Scan for the cell matching the given text and deliver its (x, y) coordinate at center. 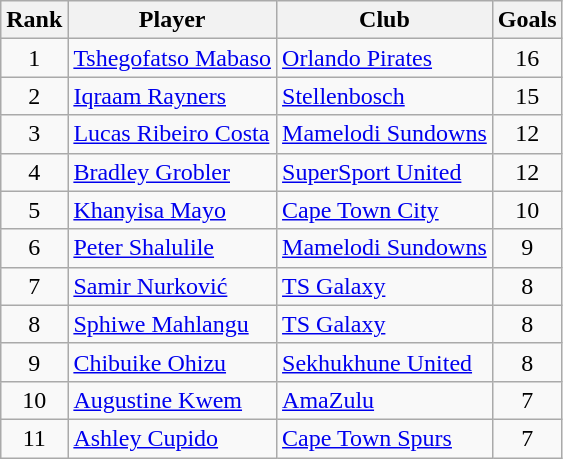
Goals (527, 20)
Orlando Pirates (385, 58)
2 (34, 96)
4 (34, 172)
1 (34, 58)
5 (34, 210)
Sphiwe Mahlangu (172, 324)
Samir Nurković (172, 286)
15 (527, 96)
SuperSport United (385, 172)
Club (385, 20)
Player (172, 20)
Cape Town Spurs (385, 438)
Sekhukhune United (385, 362)
Ashley Cupido (172, 438)
3 (34, 134)
Tshegofatso Mabaso (172, 58)
16 (527, 58)
Rank (34, 20)
Stellenbosch (385, 96)
Lucas Ribeiro Costa (172, 134)
Bradley Grobler (172, 172)
Iqraam Rayners (172, 96)
Chibuike Ohizu (172, 362)
6 (34, 248)
11 (34, 438)
Khanyisa Mayo (172, 210)
Peter Shalulile (172, 248)
AmaZulu (385, 400)
Cape Town City (385, 210)
Augustine Kwem (172, 400)
